Pinpoint the cell where the given text exists, returning its (X, Y) midpoint coordinate. 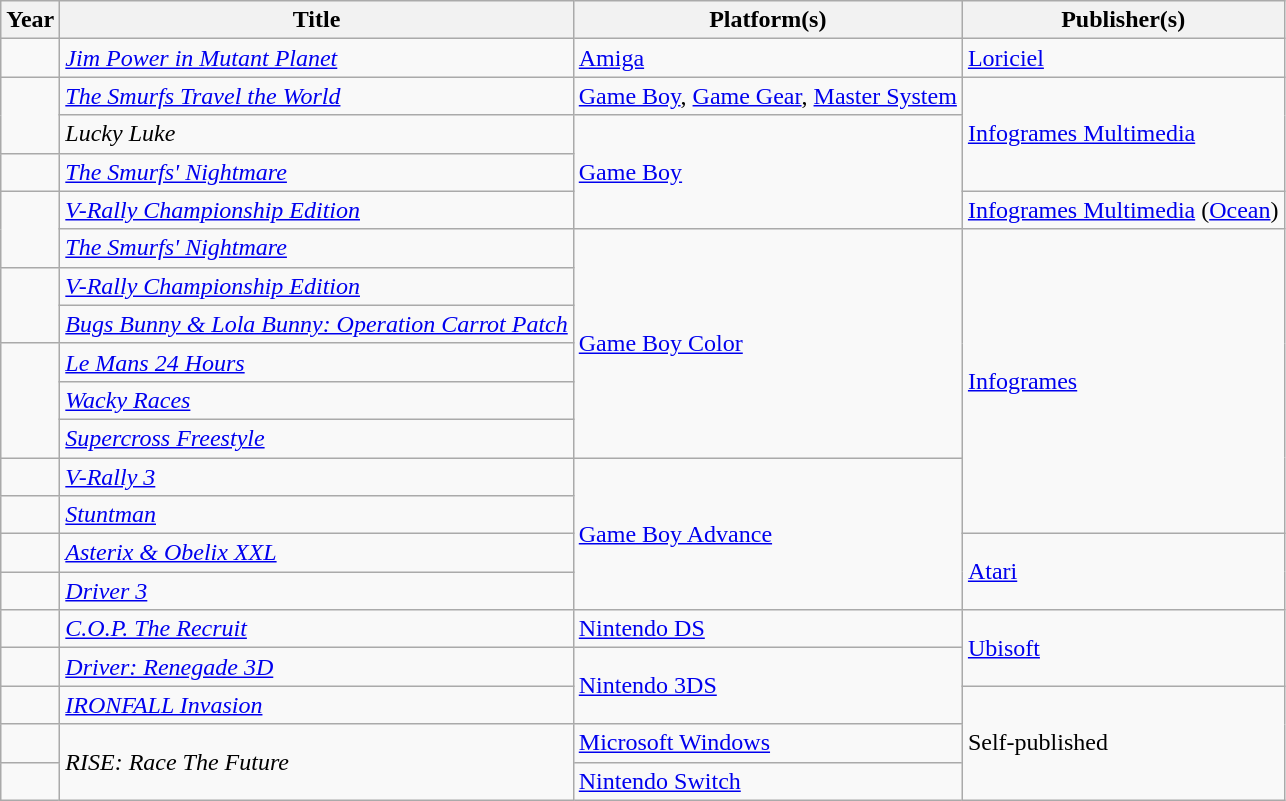
V-Rally 3 (316, 477)
Game Boy Advance (768, 534)
Driver: Renegade 3D (316, 667)
Nintendo Switch (768, 781)
Game Boy, Game Gear, Master System (768, 96)
Game Boy Color (768, 343)
Infogrames Multimedia (1123, 134)
Amiga (768, 58)
Infogrames (1123, 381)
Title (316, 20)
IRONFALL Invasion (316, 705)
Microsoft Windows (768, 743)
Self-published (1123, 743)
RISE: Race The Future (316, 762)
Stuntman (316, 515)
Lucky Luke (316, 134)
Jim Power in Mutant Planet (316, 58)
Driver 3 (316, 591)
Game Boy (768, 172)
Supercross Freestyle (316, 438)
Wacky Races (316, 400)
C.O.P. The Recruit (316, 629)
Nintendo DS (768, 629)
Asterix & Obelix XXL (316, 553)
Atari (1123, 572)
Year (30, 20)
Loriciel (1123, 58)
The Smurfs Travel the World (316, 96)
Nintendo 3DS (768, 686)
Ubisoft (1123, 648)
Publisher(s) (1123, 20)
Platform(s) (768, 20)
Bugs Bunny & Lola Bunny: Operation Carrot Patch (316, 324)
Infogrames Multimedia (Ocean) (1123, 210)
Le Mans 24 Hours (316, 362)
